Return (x, y) of the center of cell containing provided text 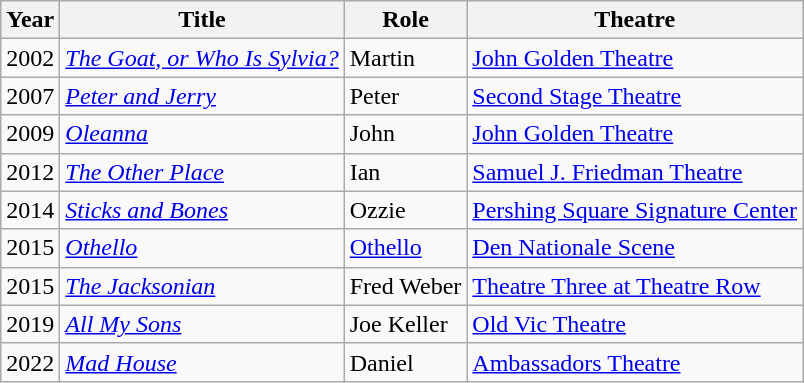
The Other Place (202, 172)
Title (202, 20)
Pershing Square Signature Center (635, 210)
Samuel J. Friedman Theatre (635, 172)
Joe Keller (406, 324)
The Goat, or Who Is Sylvia? (202, 58)
Year (30, 20)
The Jacksonian (202, 286)
Ozzie (406, 210)
Theatre (635, 20)
Den Nationale Scene (635, 248)
Ambassadors Theatre (635, 362)
All My Sons (202, 324)
Old Vic Theatre (635, 324)
Peter and Jerry (202, 96)
John (406, 134)
2009 (30, 134)
Peter (406, 96)
Mad House (202, 362)
Ian (406, 172)
Daniel (406, 362)
Fred Weber (406, 286)
Oleanna (202, 134)
2019 (30, 324)
2007 (30, 96)
Sticks and Bones (202, 210)
Role (406, 20)
2012 (30, 172)
Second Stage Theatre (635, 96)
Theatre Three at Theatre Row (635, 286)
Martin (406, 58)
2022 (30, 362)
2002 (30, 58)
2014 (30, 210)
